Return the (x, y) coordinate for the center point of the cell that contains the specified text.  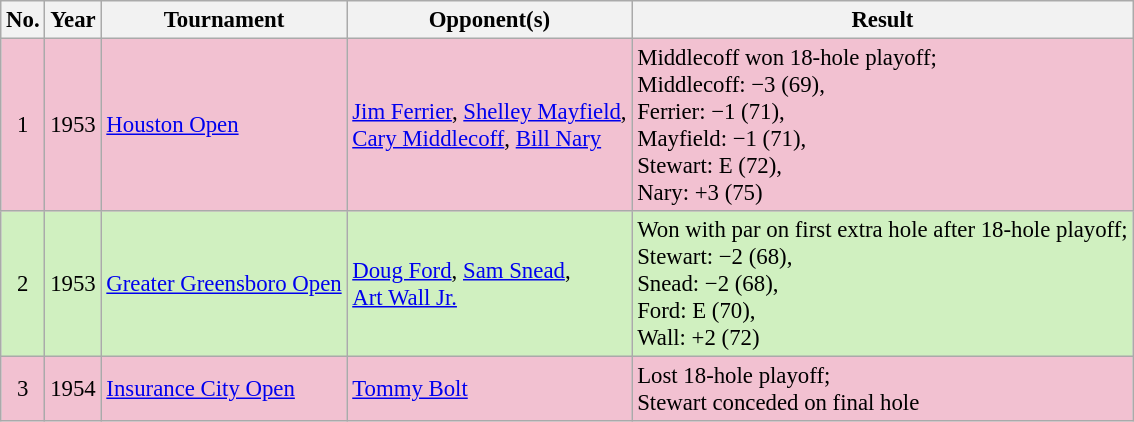
Tournament (224, 20)
Jim Ferrier, Shelley Mayfield, Cary Middlecoff, Bill Nary (490, 126)
3 (23, 390)
1954 (73, 390)
Houston Open (224, 126)
Year (73, 20)
Middlecoff won 18-hole playoff;Middlecoff: −3 (69),Ferrier: −1 (71),Mayfield: −1 (71),Stewart: E (72),Nary: +3 (75) (882, 126)
Insurance City Open (224, 390)
1 (23, 126)
Greater Greensboro Open (224, 284)
Tommy Bolt (490, 390)
Opponent(s) (490, 20)
2 (23, 284)
Lost 18-hole playoff;Stewart conceded on final hole (882, 390)
No. (23, 20)
Doug Ford, Sam Snead, Art Wall Jr. (490, 284)
Won with par on first extra hole after 18-hole playoff;Stewart: −2 (68),Snead: −2 (68),Ford: E (70),Wall: +2 (72) (882, 284)
Result (882, 20)
